Determine the [X, Y] coordinate at the center of the cell enclosing the given text.  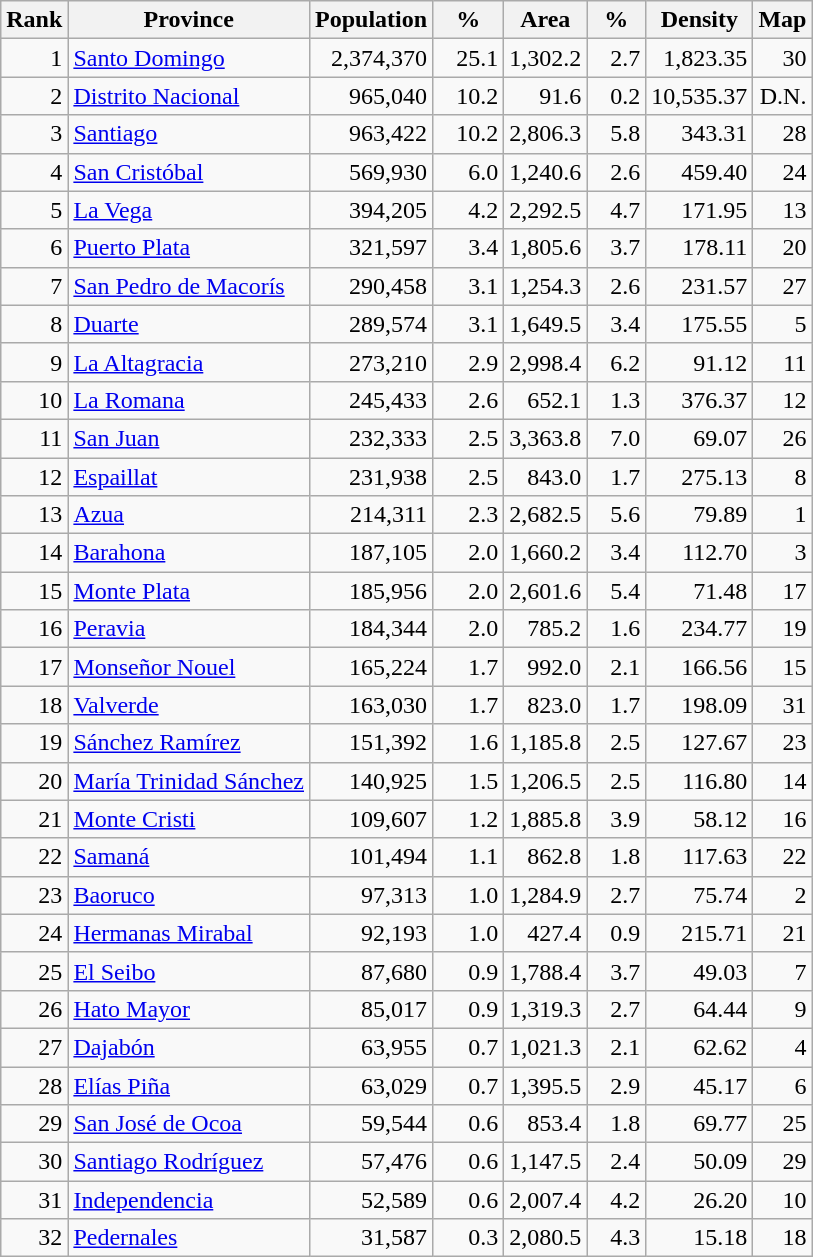
7.0 [616, 438]
2,998.4 [546, 362]
5.4 [616, 591]
652.1 [546, 400]
Map [782, 20]
26.20 [700, 1200]
2,806.3 [546, 134]
965,040 [372, 96]
214,311 [372, 515]
75.74 [700, 895]
Monseñor Nouel [189, 667]
La Romana [189, 400]
187,105 [372, 553]
231,938 [372, 477]
87,680 [372, 971]
Baoruco [189, 895]
1,319.3 [546, 1009]
Monte Cristi [189, 819]
Area [546, 20]
862.8 [546, 857]
151,392 [372, 743]
992.0 [546, 667]
Valverde [189, 705]
Hato Mayor [189, 1009]
2,292.5 [546, 210]
231.57 [700, 286]
234.77 [700, 629]
273,210 [372, 362]
5.6 [616, 515]
1,021.3 [546, 1047]
Elías Piña [189, 1085]
69.07 [700, 438]
Population [372, 20]
31,587 [372, 1238]
59,544 [372, 1124]
57,476 [372, 1162]
La Altagracia [189, 362]
1,240.6 [546, 172]
171.95 [700, 210]
4.7 [616, 210]
275.13 [700, 477]
785.2 [546, 629]
290,458 [372, 286]
376.37 [700, 400]
15.18 [700, 1238]
63,955 [372, 1047]
El Seibo [189, 971]
Duarte [189, 324]
823.0 [546, 705]
109,607 [372, 819]
32 [34, 1238]
1,788.4 [546, 971]
117.63 [700, 857]
71.48 [700, 591]
85,017 [372, 1009]
175.55 [700, 324]
2,601.6 [546, 591]
198.09 [700, 705]
Sánchez Ramírez [189, 743]
97,313 [372, 895]
58.12 [700, 819]
140,925 [372, 781]
92,193 [372, 933]
Puerto Plata [189, 248]
91.6 [546, 96]
1.3 [616, 400]
45.17 [700, 1085]
6.2 [616, 362]
Monte Plata [189, 591]
Rank [34, 20]
San Cristóbal [189, 172]
5.8 [616, 134]
112.70 [700, 553]
6.0 [468, 172]
Pedernales [189, 1238]
San José de Ocoa [189, 1124]
Hermanas Mirabal [189, 933]
2,007.4 [546, 1200]
Density [700, 20]
María Trinidad Sánchez [189, 781]
1,254.3 [546, 286]
394,205 [372, 210]
165,224 [372, 667]
459.40 [700, 172]
1,885.8 [546, 819]
Espaillat [189, 477]
163,030 [372, 705]
Samaná [189, 857]
0.3 [468, 1238]
101,494 [372, 857]
569,930 [372, 172]
52,589 [372, 1200]
2,682.5 [546, 515]
1,147.5 [546, 1162]
853.4 [546, 1124]
843.0 [546, 477]
San Juan [189, 438]
1,284.9 [546, 895]
1.2 [468, 819]
Barahona [189, 553]
1,302.2 [546, 58]
64.44 [700, 1009]
Dajabón [189, 1047]
1.5 [468, 781]
184,344 [372, 629]
Santo Domingo [189, 58]
2,374,370 [372, 58]
1.1 [468, 857]
0.2 [616, 96]
232,333 [372, 438]
1,823.35 [700, 58]
245,433 [372, 400]
4.3 [616, 1238]
343.31 [700, 134]
116.80 [700, 781]
Province [189, 20]
2,080.5 [546, 1238]
1,395.5 [546, 1085]
185,956 [372, 591]
1,185.8 [546, 743]
963,422 [372, 134]
1,660.2 [546, 553]
Santiago [189, 134]
321,597 [372, 248]
2.4 [616, 1162]
1,805.6 [546, 248]
69.77 [700, 1124]
D.N. [782, 96]
Santiago Rodríguez [189, 1162]
166.56 [700, 667]
62.62 [700, 1047]
25.1 [468, 58]
2.3 [468, 515]
10,535.37 [700, 96]
3,363.8 [546, 438]
Distrito Nacional [189, 96]
178.11 [700, 248]
La Vega [189, 210]
50.09 [700, 1162]
79.89 [700, 515]
San Pedro de Macorís [189, 286]
Azua [189, 515]
1,649.5 [546, 324]
Peravia [189, 629]
289,574 [372, 324]
127.67 [700, 743]
49.03 [700, 971]
1,206.5 [546, 781]
91.12 [700, 362]
Independencia [189, 1200]
427.4 [546, 933]
63,029 [372, 1085]
215.71 [700, 933]
3.9 [616, 819]
